Return (x, y) of the center of cell containing provided text 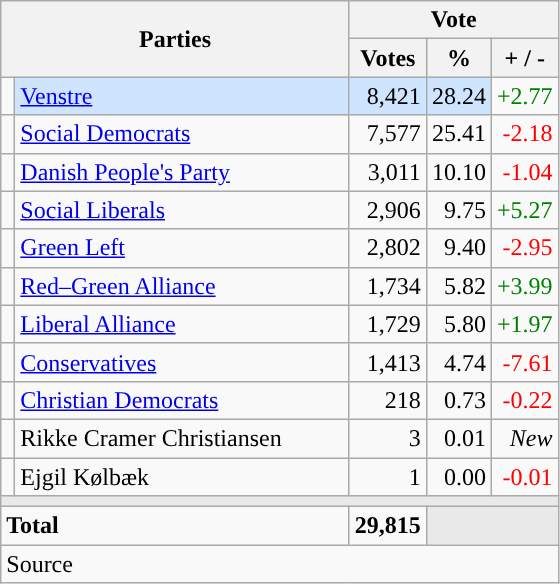
9.75 (458, 210)
+5.27 (524, 210)
Danish People's Party (182, 172)
9.40 (458, 248)
Vote (454, 20)
Venstre (182, 96)
Green Left (182, 248)
Social Liberals (182, 210)
25.41 (458, 134)
2,802 (388, 248)
+2.77 (524, 96)
-2.95 (524, 248)
5.80 (458, 324)
3 (388, 438)
3,011 (388, 172)
218 (388, 400)
8,421 (388, 96)
+1.97 (524, 324)
-1.04 (524, 172)
5.82 (458, 286)
0.01 (458, 438)
0.00 (458, 477)
New (524, 438)
Source (280, 564)
Social Democrats (182, 134)
1,734 (388, 286)
29,815 (388, 526)
+ / - (524, 58)
1,413 (388, 362)
Ejgil Kølbæk (182, 477)
Parties (176, 39)
+3.99 (524, 286)
Conservatives (182, 362)
Red–Green Alliance (182, 286)
Rikke Cramer Christiansen (182, 438)
-0.01 (524, 477)
-0.22 (524, 400)
1,729 (388, 324)
Christian Democrats (182, 400)
% (458, 58)
7,577 (388, 134)
10.10 (458, 172)
Liberal Alliance (182, 324)
-7.61 (524, 362)
4.74 (458, 362)
2,906 (388, 210)
0.73 (458, 400)
1 (388, 477)
28.24 (458, 96)
Votes (388, 58)
Total (176, 526)
-2.18 (524, 134)
